Output the (X, Y) coordinate of the center of the cell containing the given text.  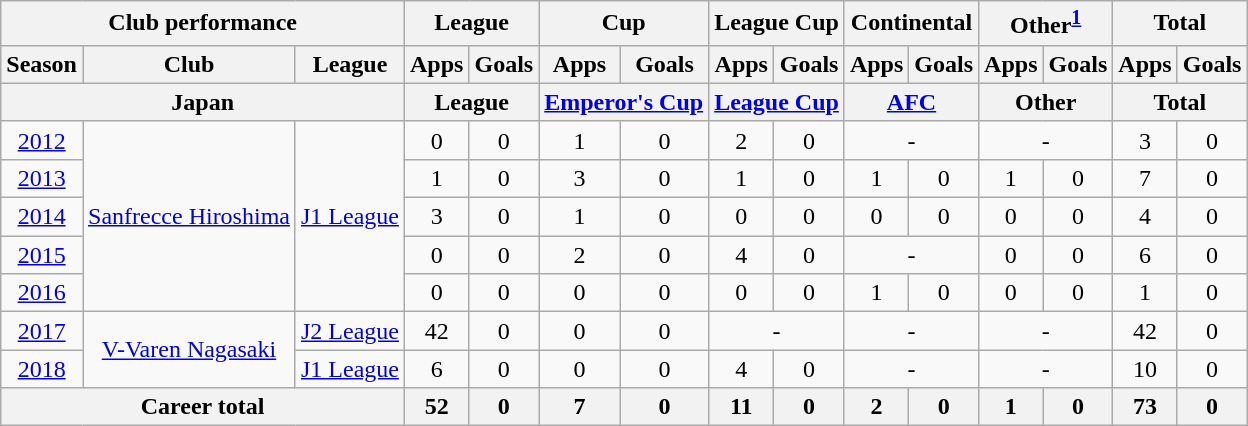
Season (42, 64)
2014 (42, 217)
Continental (911, 24)
Emperor's Cup (624, 102)
11 (742, 407)
Other1 (1046, 24)
V-Varen Nagasaki (188, 350)
73 (1145, 407)
52 (437, 407)
Other (1046, 102)
2012 (42, 140)
Club performance (203, 24)
2017 (42, 331)
J2 League (350, 331)
2013 (42, 178)
Japan (203, 102)
Cup (624, 24)
Career total (203, 407)
AFC (911, 102)
2016 (42, 293)
2015 (42, 255)
10 (1145, 369)
Sanfrecce Hiroshima (188, 216)
Club (188, 64)
2018 (42, 369)
